Capture the cell that displays the provided text and extract its [x, y] central coordinate. 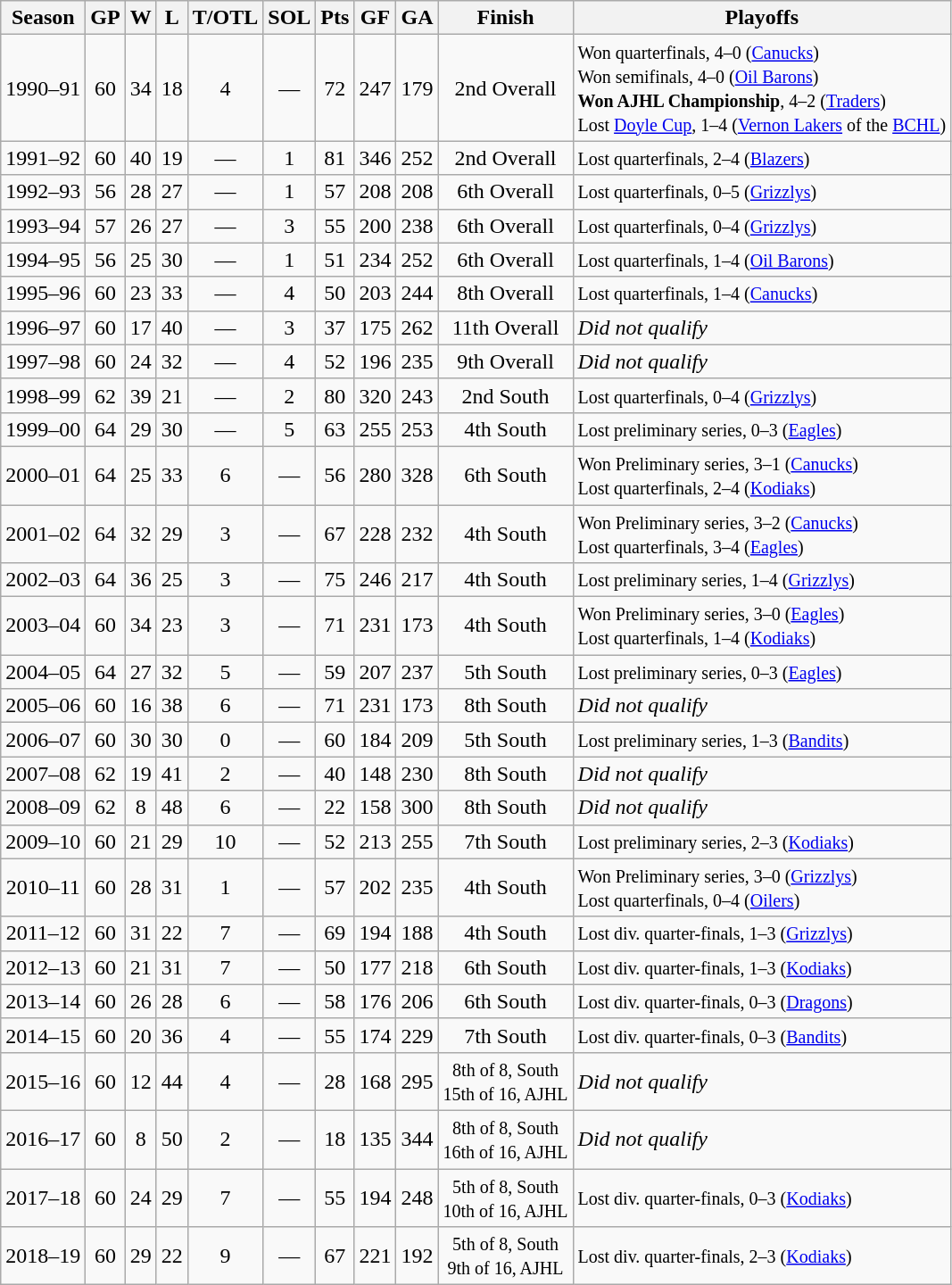
17 [141, 327]
8th Overall [505, 294]
8th of 8, South16th of 16, AJHL [505, 1139]
209 [418, 740]
196 [375, 361]
Won Preliminary series, 3–0 (Grizzlys)Lost quarterfinals, 0–4 (Oilers) [762, 887]
Won Preliminary series, 3–2 (Canucks)Lost quarterfinals, 3–4 (Eagles) [762, 534]
2010–11 [43, 887]
Pts [335, 18]
247 [375, 87]
2015–16 [43, 1082]
80 [335, 395]
176 [375, 1001]
1992–93 [43, 192]
2007–08 [43, 774]
135 [375, 1139]
2000–01 [43, 475]
295 [418, 1082]
229 [418, 1035]
158 [375, 808]
Playoffs [762, 18]
206 [418, 1001]
174 [375, 1035]
58 [335, 1001]
237 [418, 672]
5th of 8, South10th of 16, AJHL [505, 1198]
1994–95 [43, 260]
38 [171, 706]
Season [43, 18]
Lost quarterfinals, 2–4 (Blazers) [762, 158]
1998–99 [43, 395]
48 [171, 808]
W [141, 18]
218 [418, 967]
213 [375, 841]
221 [375, 1256]
41 [171, 774]
1999–00 [43, 429]
2003–04 [43, 626]
GF [375, 18]
Lost preliminary series, 1–3 (Bandits) [762, 740]
Won Preliminary series, 3–1 (Canucks)Lost quarterfinals, 2–4 (Kodiaks) [762, 475]
L [171, 18]
2011–12 [43, 933]
Lost div. quarter-finals, 1–3 (Kodiaks) [762, 967]
44 [171, 1082]
179 [418, 87]
328 [418, 475]
20 [141, 1035]
1996–97 [43, 327]
12 [141, 1082]
184 [375, 740]
5th of 8, South9th of 16, AJHL [505, 1256]
168 [375, 1082]
51 [335, 260]
262 [418, 327]
Lost quarterfinals, 1–4 (Canucks) [762, 294]
246 [375, 580]
Lost quarterfinals, 0–5 (Grizzlys) [762, 192]
1995–96 [43, 294]
Won quarterfinals, 4–0 (Canucks)Won semifinals, 4–0 (Oil Barons)Won AJHL Championship, 4–2 (Traders)Lost Doyle Cup, 1–4 (Vernon Lakers of the BCHL) [762, 87]
232 [418, 534]
8th of 8, South15th of 16, AJHL [505, 1082]
Lost div. quarter-finals, 0–3 (Kodiaks) [762, 1198]
69 [335, 933]
253 [418, 429]
2016–17 [43, 1139]
Won Preliminary series, 3–0 (Eagles)Lost quarterfinals, 1–4 (Kodiaks) [762, 626]
72 [335, 87]
2002–03 [43, 580]
16 [141, 706]
75 [335, 580]
2014–15 [43, 1035]
T/OTL [225, 18]
63 [335, 429]
2017–18 [43, 1198]
Lost preliminary series, 1–4 (Grizzlys) [762, 580]
148 [375, 774]
346 [375, 158]
Lost div. quarter-finals, 0–3 (Bandits) [762, 1035]
238 [418, 226]
2008–09 [43, 808]
Lost div. quarter-finals, 2–3 (Kodiaks) [762, 1256]
GA [418, 18]
175 [375, 327]
177 [375, 967]
244 [418, 294]
2nd South [505, 395]
Lost div. quarter-finals, 1–3 (Grizzlys) [762, 933]
203 [375, 294]
81 [335, 158]
Lost div. quarter-finals, 0–3 (Dragons) [762, 1001]
2009–10 [43, 841]
2004–05 [43, 672]
1990–91 [43, 87]
9 [225, 1256]
217 [418, 580]
59 [335, 672]
280 [375, 475]
Lost preliminary series, 2–3 (Kodiaks) [762, 841]
344 [418, 1139]
2018–19 [43, 1256]
243 [418, 395]
300 [418, 808]
202 [375, 887]
SOL [289, 18]
234 [375, 260]
188 [418, 933]
11th Overall [505, 327]
10 [225, 841]
Finish [505, 18]
2001–02 [43, 534]
1993–94 [43, 226]
2006–07 [43, 740]
0 [225, 740]
200 [375, 226]
1997–98 [43, 361]
192 [418, 1256]
230 [418, 774]
37 [335, 327]
1991–92 [43, 158]
207 [375, 672]
GP [105, 18]
248 [418, 1198]
2005–06 [43, 706]
2012–13 [43, 967]
2013–14 [43, 1001]
39 [141, 395]
228 [375, 534]
9th Overall [505, 361]
320 [375, 395]
Lost quarterfinals, 1–4 (Oil Barons) [762, 260]
